Find where the given text appears and provide that cell's center as [x, y] coordinate. 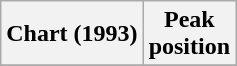
Peakposition [189, 34]
Chart (1993) [72, 34]
